Pinpoint the cell where the given text exists, returning its [x, y] midpoint coordinate. 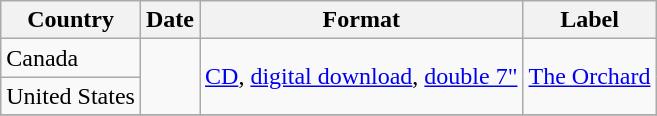
Label [590, 20]
Canada [71, 58]
Country [71, 20]
Format [362, 20]
The Orchard [590, 77]
United States [71, 96]
CD, digital download, double 7" [362, 77]
Date [170, 20]
